Locate the cell with the specified text and output its [X, Y] center coordinate. 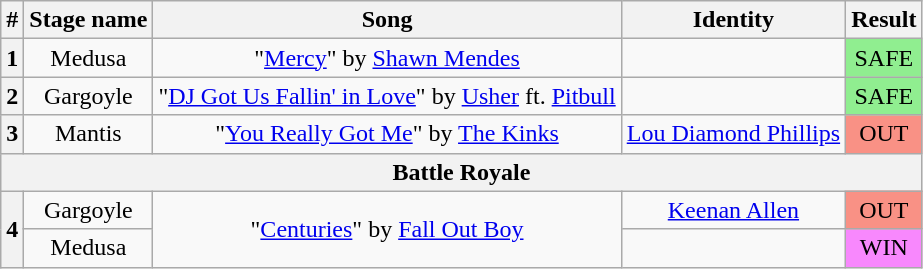
2 [12, 96]
"DJ Got Us Fallin' in Love" by Usher ft. Pitbull [387, 96]
4 [12, 229]
# [12, 20]
"You Really Got Me" by The Kinks [387, 134]
WIN [884, 248]
"Mercy" by Shawn Mendes [387, 58]
"Centuries" by Fall Out Boy [387, 229]
Battle Royale [462, 172]
Result [884, 20]
Identity [733, 20]
1 [12, 58]
Mantis [88, 134]
Stage name [88, 20]
Keenan Allen [733, 210]
Song [387, 20]
Lou Diamond Phillips [733, 134]
3 [12, 134]
